Locate the cell with the specified text and output its (X, Y) center coordinate. 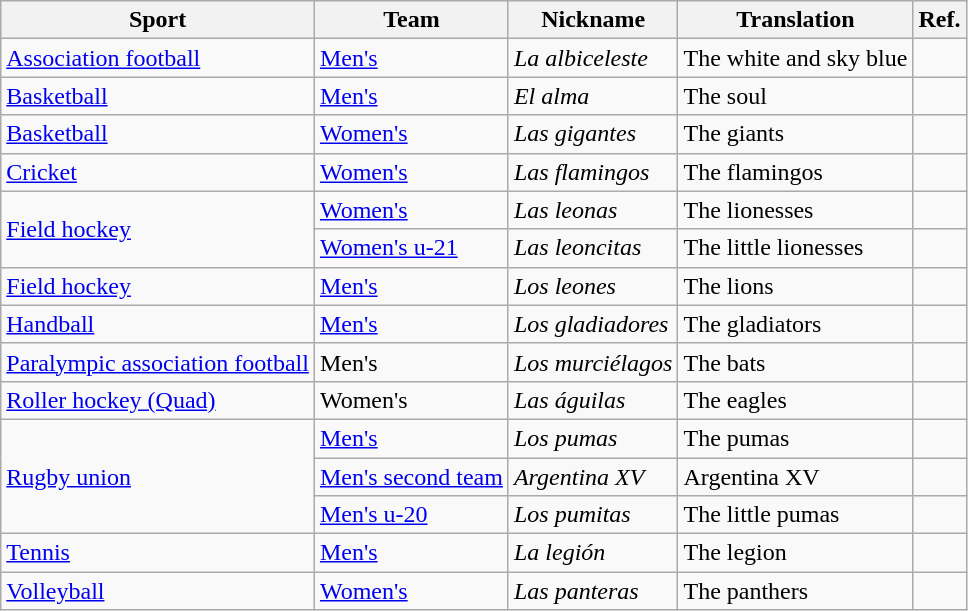
The lions (796, 286)
The bats (796, 362)
The giants (796, 134)
Las panteras (593, 591)
Cricket (158, 172)
La albiceleste (593, 58)
Las águilas (593, 400)
The gladiators (796, 324)
The soul (796, 96)
Women's u-21 (411, 248)
The panthers (796, 591)
Las gigantes (593, 134)
The white and sky blue (796, 58)
The little pumas (796, 515)
Las leoncitas (593, 248)
Los murciélagos (593, 362)
Tennis (158, 553)
Las flamingos (593, 172)
Paralympic association football (158, 362)
Volleyball (158, 591)
Association football (158, 58)
Los pumas (593, 438)
The lionesses (796, 210)
Los leones (593, 286)
La legión (593, 553)
Men's second team (411, 477)
Translation (796, 20)
Team (411, 20)
The little lionesses (796, 248)
Los gladiadores (593, 324)
The flamingos (796, 172)
Sport (158, 20)
Los pumitas (593, 515)
Las leonas (593, 210)
The legion (796, 553)
Ref. (940, 20)
Roller hockey (Quad) (158, 400)
El alma (593, 96)
The eagles (796, 400)
Rugby union (158, 476)
Handball (158, 324)
The pumas (796, 438)
Nickname (593, 20)
Men's u-20 (411, 515)
